For the text-containing cell, return its midpoint in (X, Y) coordinate format. 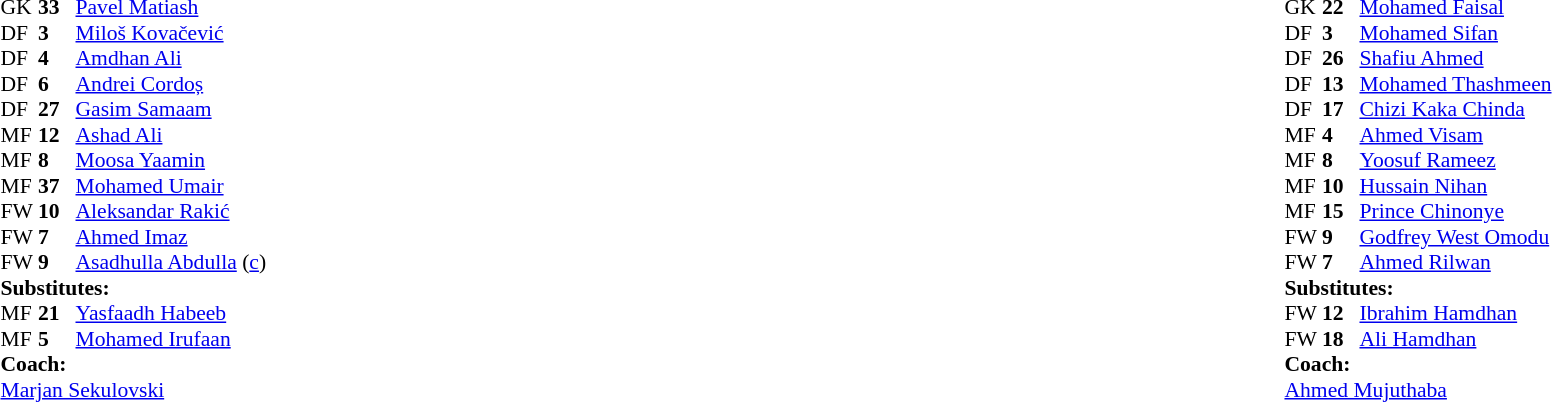
Miloš Kovačević (172, 33)
Amdhan Ali (172, 59)
Mohamed Umair (172, 186)
Chizi Kaka Chinda (1455, 109)
Mohamed Thashmeen (1455, 84)
18 (1341, 339)
Hussain Nihan (1455, 186)
Ibrahim Hamdhan (1455, 313)
13 (1341, 84)
37 (57, 186)
26 (1341, 59)
Andrei Cordoș (172, 84)
Ahmed Rilwan (1455, 263)
Yoosuf Rameez (1455, 161)
27 (57, 109)
Asadhulla Abdulla (c) (172, 263)
6 (57, 84)
Mohamed Sifan (1455, 33)
Moosa Yaamin (172, 161)
21 (57, 313)
Yasfaadh Habeeb (172, 313)
Prince Chinonye (1455, 211)
17 (1341, 109)
Gasim Samaam (172, 109)
Mohamed Irufaan (172, 339)
Shafiu Ahmed (1455, 59)
15 (1341, 211)
Ahmed Visam (1455, 135)
5 (57, 339)
Aleksandar Rakić (172, 211)
Ali Hamdhan (1455, 339)
Godfrey West Omodu (1455, 237)
Ashad Ali (172, 135)
Ahmed Imaz (172, 237)
